Find where the given text appears and provide that cell's center as (x, y) coordinate. 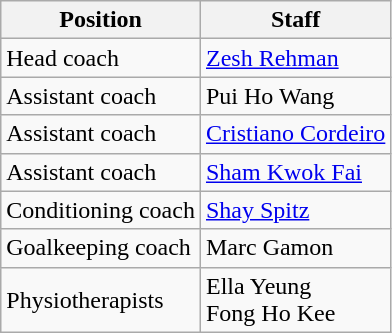
Position (101, 20)
Shay Spitz (295, 210)
Pui Ho Wang (295, 96)
Cristiano Cordeiro (295, 134)
Conditioning coach (101, 210)
Zesh Rehman (295, 58)
Head coach (101, 58)
Goalkeeping coach (101, 248)
Marc Gamon (295, 248)
Staff (295, 20)
Sham Kwok Fai (295, 172)
Physiotherapists (101, 300)
Ella Yeung Fong Ho Kee (295, 300)
